From the cell containing the given text, extract its center point as (X, Y) coordinate. 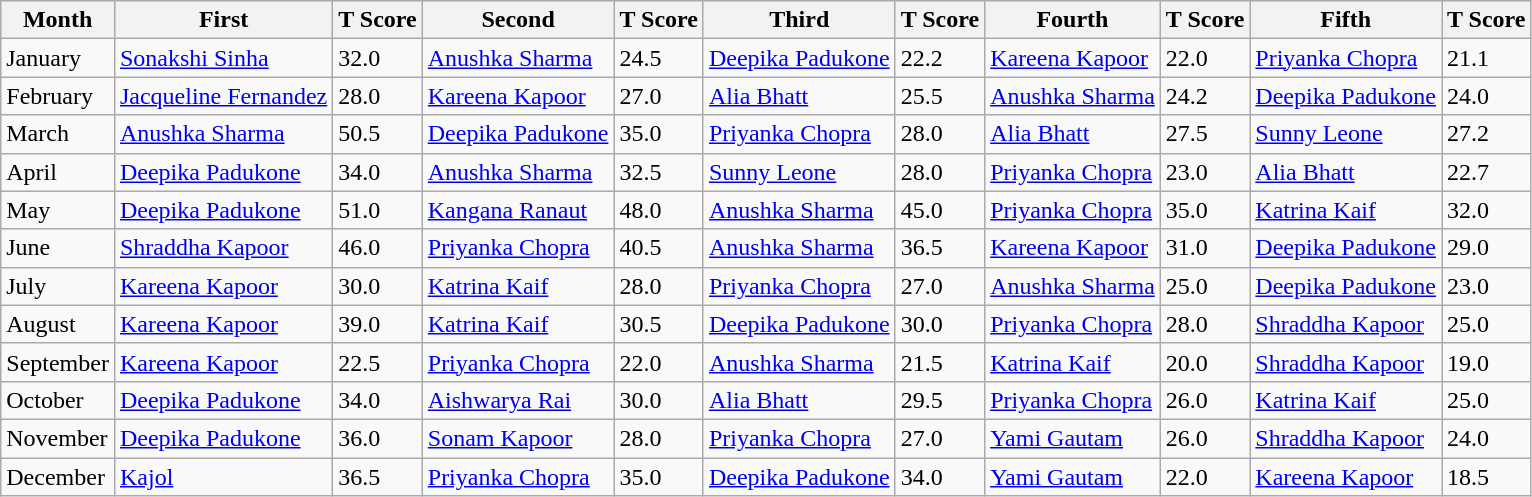
20.0 (1205, 362)
24.5 (659, 58)
Second (518, 20)
40.5 (659, 248)
Third (799, 20)
29.5 (940, 400)
21.5 (940, 362)
24.2 (1205, 96)
First (223, 20)
April (58, 172)
30.5 (659, 324)
Sonam Kapoor (518, 438)
January (58, 58)
Fifth (1346, 20)
February (58, 96)
25.5 (940, 96)
July (58, 286)
50.5 (378, 134)
Month (58, 20)
November (58, 438)
32.5 (659, 172)
Fourth (1073, 20)
September (58, 362)
December (58, 477)
22.2 (940, 58)
March (58, 134)
May (58, 210)
39.0 (378, 324)
27.5 (1205, 134)
27.2 (1487, 134)
Sonakshi Sinha (223, 58)
48.0 (659, 210)
22.7 (1487, 172)
29.0 (1487, 248)
August (58, 324)
Kangana Ranaut (518, 210)
21.1 (1487, 58)
36.0 (378, 438)
June (58, 248)
46.0 (378, 248)
Jacqueline Fernandez (223, 96)
51.0 (378, 210)
31.0 (1205, 248)
45.0 (940, 210)
18.5 (1487, 477)
Aishwarya Rai (518, 400)
19.0 (1487, 362)
22.5 (378, 362)
October (58, 400)
Kajol (223, 477)
